Capture the cell that displays the provided text and extract its [x, y] central coordinate. 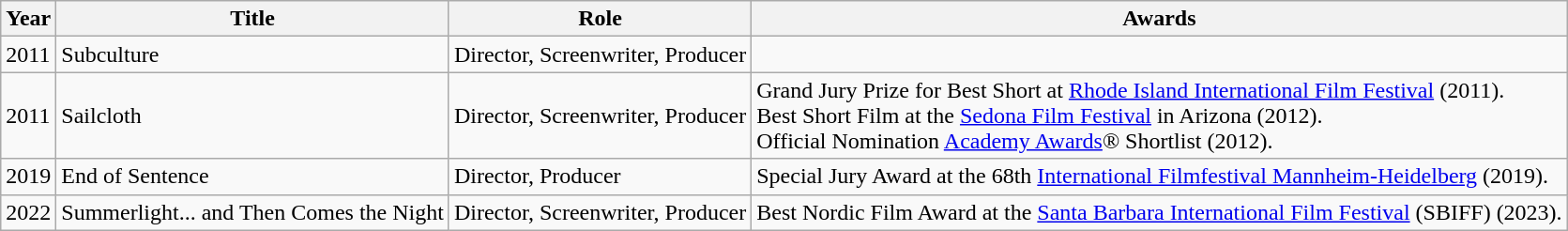
Title [253, 19]
End of Sentence [253, 177]
Role [600, 19]
2019 [28, 177]
2022 [28, 212]
Best Nordic Film Award at the Santa Barbara International Film Festival (SBIFF) (2023). [1160, 212]
Sailcloth [253, 115]
Awards [1160, 19]
Director, Producer [600, 177]
Special Jury Award at the 68th International Filmfestival Mannheim-Heidelberg (2019). [1160, 177]
Summerlight... and Then Comes the Night [253, 212]
Year [28, 19]
Subculture [253, 54]
